Scan for the cell matching the given text and deliver its [x, y] coordinate at center. 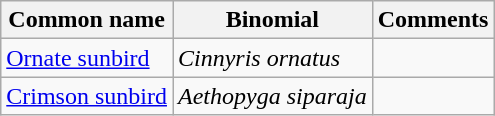
Ornate sunbird [87, 58]
Common name [87, 20]
Comments [433, 20]
Binomial [272, 20]
Aethopyga siparaja [272, 96]
Cinnyris ornatus [272, 58]
Crimson sunbird [87, 96]
